Determine the (x, y) coordinate at the center of the cell enclosing the given text.  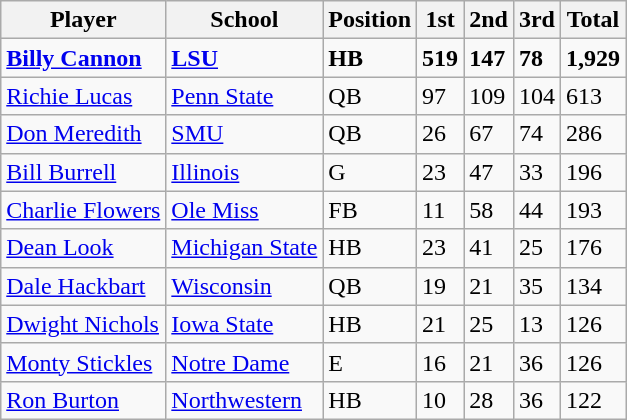
58 (489, 210)
School (244, 20)
Player (84, 20)
Billy Cannon (84, 58)
Northwestern (244, 400)
519 (440, 58)
286 (592, 134)
FB (370, 210)
Notre Dame (244, 362)
47 (489, 172)
Penn State (244, 96)
Ole Miss (244, 210)
Illinois (244, 172)
74 (536, 134)
Total (592, 20)
3rd (536, 20)
109 (489, 96)
Richie Lucas (84, 96)
13 (536, 324)
2nd (489, 20)
E (370, 362)
176 (592, 248)
122 (592, 400)
16 (440, 362)
SMU (244, 134)
1,929 (592, 58)
G (370, 172)
Monty Stickles (84, 362)
11 (440, 210)
613 (592, 96)
Bill Burrell (84, 172)
78 (536, 58)
LSU (244, 58)
Charlie Flowers (84, 210)
196 (592, 172)
10 (440, 400)
147 (489, 58)
Iowa State (244, 324)
Dale Hackbart (84, 286)
28 (489, 400)
Dwight Nichols (84, 324)
134 (592, 286)
41 (489, 248)
Don Meredith (84, 134)
67 (489, 134)
35 (536, 286)
Dean Look (84, 248)
Michigan State (244, 248)
1st (440, 20)
Wisconsin (244, 286)
104 (536, 96)
Position (370, 20)
33 (536, 172)
26 (440, 134)
193 (592, 210)
Ron Burton (84, 400)
19 (440, 286)
97 (440, 96)
44 (536, 210)
